Return (x, y) of the center of cell containing provided text 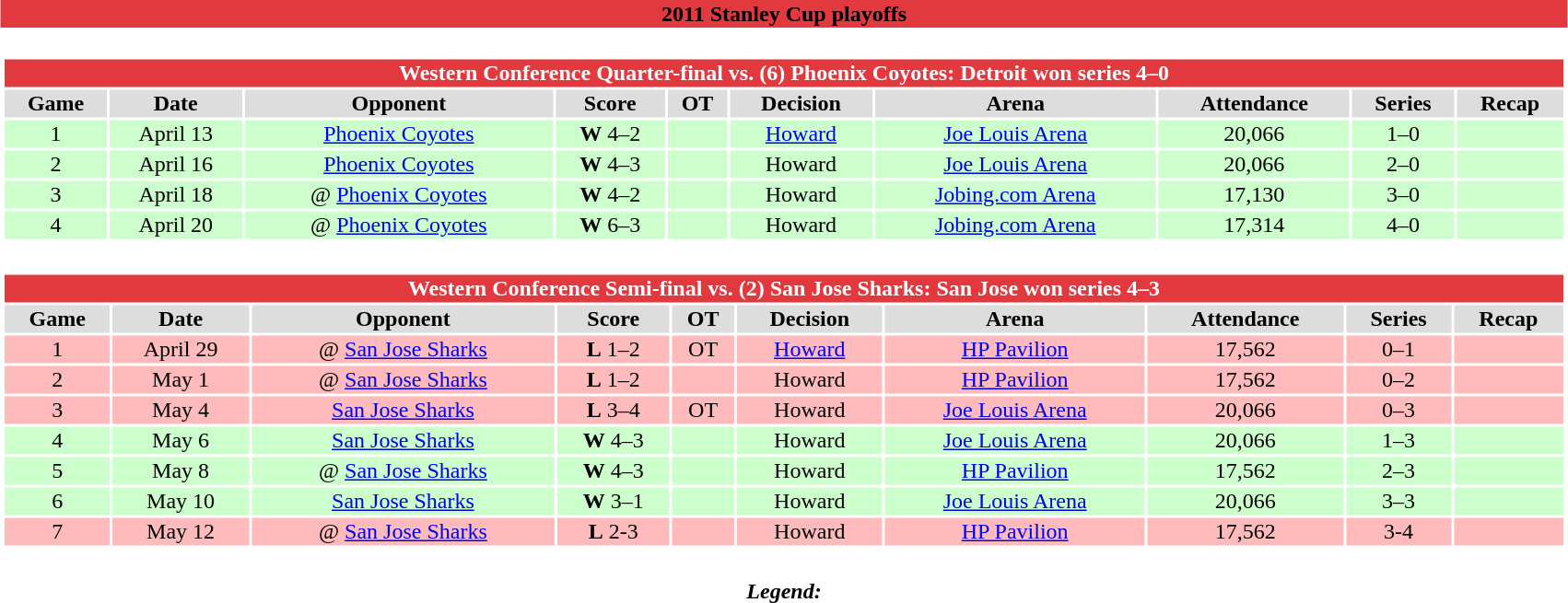
5 (57, 470)
2–3 (1398, 470)
0–1 (1398, 349)
May 10 (181, 502)
April 16 (176, 165)
April 20 (176, 226)
W 3–1 (614, 502)
W 6–3 (610, 226)
April 13 (176, 133)
7 (57, 531)
May 4 (181, 410)
May 12 (181, 531)
17,314 (1255, 226)
3-4 (1398, 531)
1–3 (1398, 441)
May 8 (181, 470)
1–0 (1404, 133)
6 (57, 502)
April 18 (176, 194)
May 6 (181, 441)
April 29 (181, 349)
2011 Stanley Cup playoffs (784, 14)
17,130 (1255, 194)
Western Conference Quarter-final vs. (6) Phoenix Coyotes: Detroit won series 4–0 (783, 73)
2–0 (1404, 165)
Western Conference Semi-final vs. (2) San Jose Sharks: San Jose won series 4–3 (783, 288)
L 2-3 (614, 531)
3–0 (1404, 194)
4–0 (1404, 226)
0–2 (1398, 380)
3–3 (1398, 502)
L 3–4 (614, 410)
0–3 (1398, 410)
May 1 (181, 380)
